Return the (X, Y) coordinate for the center point of the cell that contains the specified text.  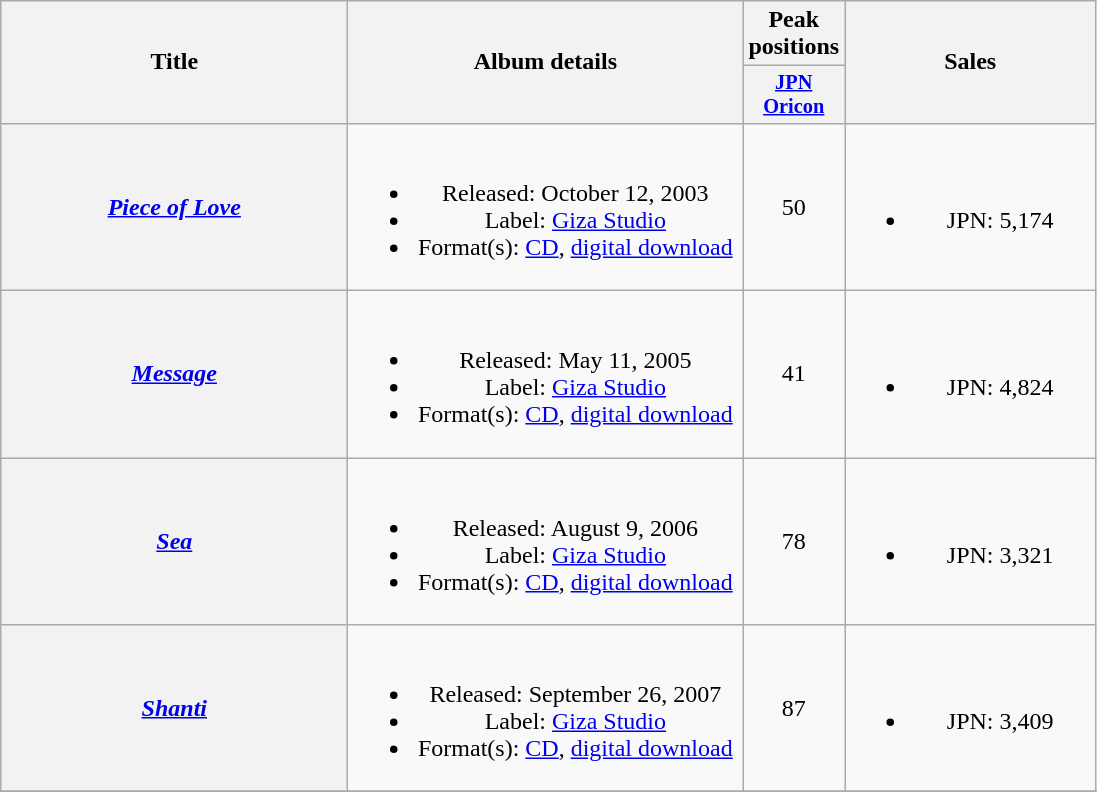
Peak positions (794, 34)
JPN: 3,321 (970, 542)
87 (794, 708)
Piece of Love (174, 206)
JPN: 4,824 (970, 374)
41 (794, 374)
Released: September 26, 2007Label: Giza StudioFormat(s): CD, digital download (546, 708)
Message (174, 374)
Sea (174, 542)
JPN: 5,174 (970, 206)
78 (794, 542)
Album details (546, 62)
JPNOricon (794, 95)
Released: August 9, 2006Label: Giza StudioFormat(s): CD, digital download (546, 542)
Released: October 12, 2003Label: Giza StudioFormat(s): CD, digital download (546, 206)
Title (174, 62)
50 (794, 206)
Shanti (174, 708)
Released: May 11, 2005Label: Giza StudioFormat(s): CD, digital download (546, 374)
JPN: 3,409 (970, 708)
Sales (970, 62)
